Provide the (X, Y) coordinate of the cell's center where the given text is located.  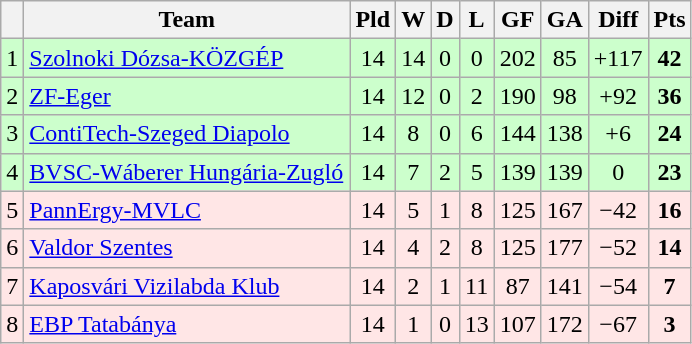
12 (414, 96)
−67 (618, 324)
+6 (618, 134)
D (445, 20)
107 (518, 324)
11 (476, 286)
Pld (373, 20)
23 (670, 172)
24 (670, 134)
172 (564, 324)
190 (518, 96)
L (476, 20)
85 (564, 58)
13 (476, 324)
36 (670, 96)
−52 (618, 248)
+117 (618, 58)
202 (518, 58)
16 (670, 210)
−42 (618, 210)
42 (670, 58)
141 (564, 286)
+92 (618, 96)
BVSC-Wáberer Hungária-Zugló (187, 172)
98 (564, 96)
W (414, 20)
Pts (670, 20)
ContiTech-Szeged Diapolo (187, 134)
EBP Tatabánya (187, 324)
Diff (618, 20)
GF (518, 20)
167 (564, 210)
Valdor Szentes (187, 248)
Szolnoki Dózsa-KÖZGÉP (187, 58)
87 (518, 286)
ZF-Eger (187, 96)
−54 (618, 286)
PannErgy-MVLC (187, 210)
Team (187, 20)
Kaposvári Vizilabda Klub (187, 286)
144 (518, 134)
138 (564, 134)
177 (564, 248)
GA (564, 20)
